From the cell containing the given text, extract its center point as (x, y) coordinate. 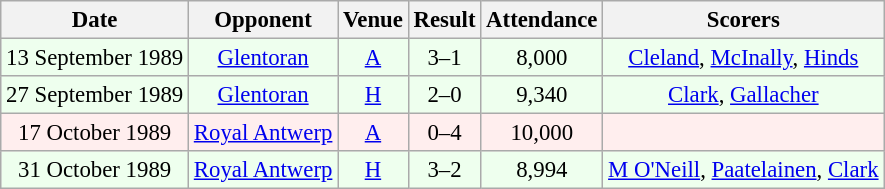
10,000 (542, 133)
Cleland, McInally, Hinds (744, 58)
Result (444, 20)
Clark, Gallacher (744, 95)
9,340 (542, 95)
Opponent (264, 20)
8,000 (542, 58)
3–2 (444, 170)
27 September 1989 (95, 95)
Venue (374, 20)
Attendance (542, 20)
0–4 (444, 133)
17 October 1989 (95, 133)
Scorers (744, 20)
Date (95, 20)
2–0 (444, 95)
M O'Neill, Paatelainen, Clark (744, 170)
13 September 1989 (95, 58)
3–1 (444, 58)
31 October 1989 (95, 170)
8,994 (542, 170)
